Provide the [x, y] coordinate of the cell's center where the given text is located.  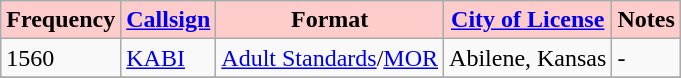
Notes [646, 20]
Abilene, Kansas [528, 58]
Format [330, 20]
- [646, 58]
KABI [168, 58]
1560 [61, 58]
Adult Standards/MOR [330, 58]
Frequency [61, 20]
Callsign [168, 20]
City of License [528, 20]
